Return the [X, Y] coordinate for the center point of the cell that contains the specified text.  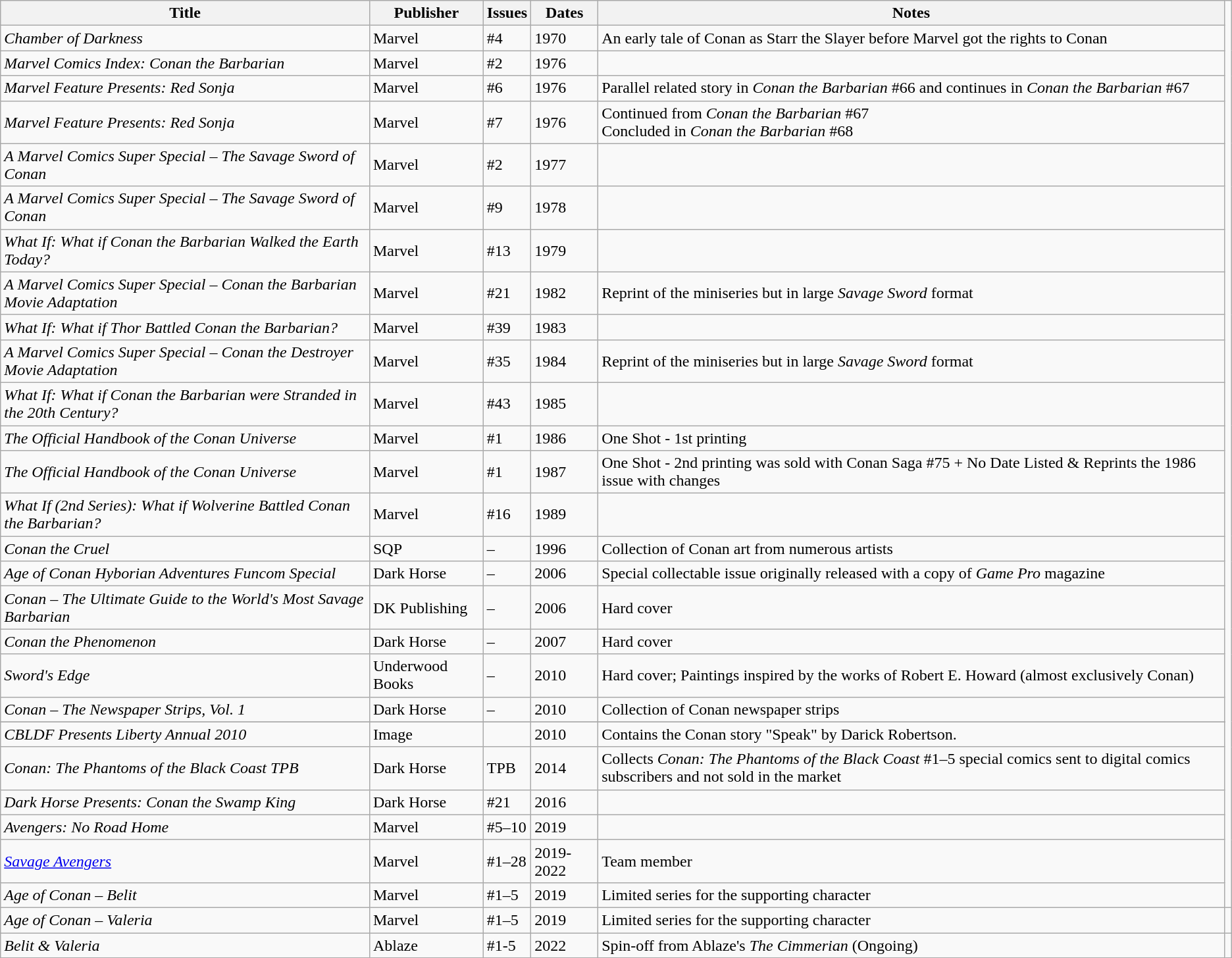
Conan the Cruel [186, 549]
What If: What if Conan the Barbarian Walked the Earth Today? [186, 250]
2016 [565, 802]
Issues [507, 13]
#7 [507, 122]
#43 [507, 404]
#1–28 [507, 861]
Conan – The Ultimate Guide to the World's Most Savage Barbarian [186, 608]
#4 [507, 38]
DK Publishing [426, 608]
1996 [565, 549]
Age of Conan – Belit [186, 895]
Underwood Books [426, 675]
Continued from Conan the Barbarian #67Concluded in Conan the Barbarian #68 [911, 122]
#5–10 [507, 827]
SQP [426, 549]
2014 [565, 769]
Collection of Conan art from numerous artists [911, 549]
Age of Conan – Valeria [186, 920]
1984 [565, 361]
What If: What if Conan the Barbarian were Stranded in the 20th Century? [186, 404]
Dark Horse Presents: Conan the Swamp King [186, 802]
Conan the Phenomenon [186, 642]
TPB [507, 769]
Hard cover; Paintings inspired by the works of Robert E. Howard (almost exclusively Conan) [911, 675]
Avengers: No Road Home [186, 827]
1970 [565, 38]
Title [186, 13]
Publisher [426, 13]
#13 [507, 250]
Notes [911, 13]
CBLDF Presents Liberty Annual 2010 [186, 734]
1987 [565, 472]
An early tale of Conan as Starr the Slayer before Marvel got the rights to Conan [911, 38]
One Shot - 1st printing [911, 438]
2007 [565, 642]
Spin-off from Ablaze's The Cimmerian (Ongoing) [911, 945]
#39 [507, 327]
Conan – The Newspaper Strips, Vol. 1 [186, 709]
#16 [507, 515]
1978 [565, 208]
#1-5 [507, 945]
What If: What if Thor Battled Conan the Barbarian? [186, 327]
Belit & Valeria [186, 945]
Age of Conan Hyborian Adventures Funcom Special [186, 574]
Collects Conan: The Phantoms of the Black Coast #1–5 special comics sent to digital comics subscribers and not sold in the market [911, 769]
Dates [565, 13]
Chamber of Darkness [186, 38]
Sword's Edge [186, 675]
Special collectable issue originally released with a copy of Game Pro magazine [911, 574]
2019-2022 [565, 861]
What If (2nd Series): What if Wolverine Battled Conan the Barbarian? [186, 515]
#35 [507, 361]
Image [426, 734]
1977 [565, 164]
Collection of Conan newspaper strips [911, 709]
1986 [565, 438]
Team member [911, 861]
Parallel related story in Conan the Barbarian #66 and continues in Conan the Barbarian #67 [911, 88]
1979 [565, 250]
Savage Avengers [186, 861]
A Marvel Comics Super Special – Conan the Destroyer Movie Adaptation [186, 361]
Marvel Comics Index: Conan the Barbarian [186, 63]
#6 [507, 88]
1989 [565, 515]
1982 [565, 293]
Conan: The Phantoms of the Black Coast TPB [186, 769]
1983 [565, 327]
#9 [507, 208]
2022 [565, 945]
Contains the Conan story "Speak" by Darick Robertson. [911, 734]
Ablaze [426, 945]
One Shot - 2nd printing was sold with Conan Saga #75 + No Date Listed & Reprints the 1986 issue with changes [911, 472]
1985 [565, 404]
A Marvel Comics Super Special – Conan the Barbarian Movie Adaptation [186, 293]
